Locate the cell with the specified text and output its (X, Y) center coordinate. 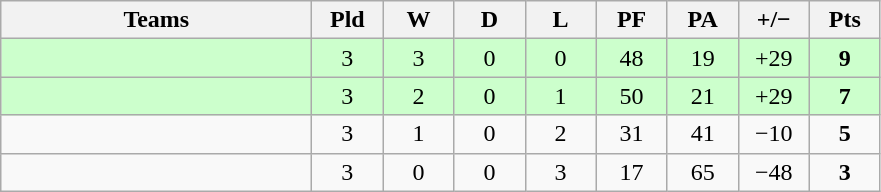
PF (632, 20)
21 (702, 96)
D (490, 20)
L (560, 20)
19 (702, 58)
+/− (774, 20)
Pts (844, 20)
65 (702, 172)
Pld (348, 20)
48 (632, 58)
−10 (774, 134)
PA (702, 20)
5 (844, 134)
9 (844, 58)
7 (844, 96)
17 (632, 172)
50 (632, 96)
Teams (156, 20)
31 (632, 134)
−48 (774, 172)
W (418, 20)
41 (702, 134)
